Extract the (X, Y) coordinate from the center of the cell holding the provided text.  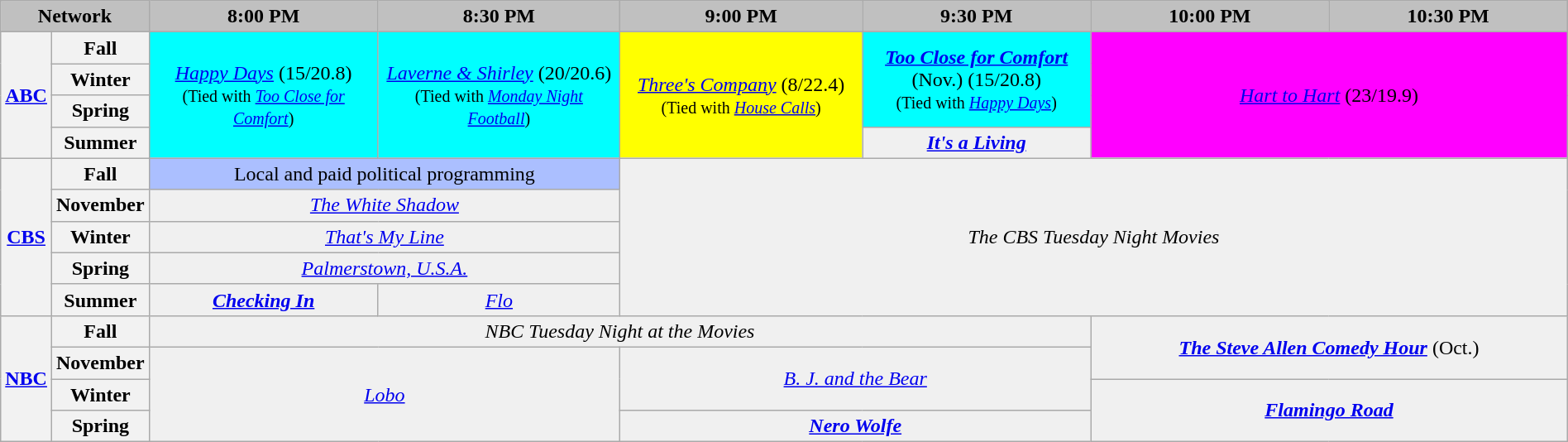
Too Close for Comfort (Nov.) (15/20.8)(Tied with Happy Days) (977, 79)
9:00 PM (741, 17)
Hart to Hart (23/19.9) (1329, 95)
NBC Tuesday Night at the Movies (620, 331)
Lobo (384, 394)
Network (74, 17)
8:30 PM (500, 17)
Nero Wolfe (855, 426)
NBC (26, 378)
It's a Living (977, 142)
Flamingo Road (1329, 411)
Palmerstown, U.S.A. (384, 268)
Happy Days (15/20.8)(Tied with Too Close for Comfort) (263, 95)
The Steve Allen Comedy Hour (Oct.) (1329, 347)
B. J. and the Bear (855, 378)
The White Shadow (384, 205)
Flo (500, 300)
The CBS Tuesday Night Movies (1094, 237)
ABC (26, 95)
CBS (26, 237)
That's My Line (384, 237)
Local and paid political programming (384, 174)
Three's Company (8/22.4)(Tied with House Calls) (741, 95)
Checking In (263, 300)
10:30 PM (1448, 17)
10:00 PM (1210, 17)
Laverne & Shirley (20/20.6)(Tied with Monday Night Football) (500, 95)
9:30 PM (977, 17)
8:00 PM (263, 17)
